Return the (x, y) coordinate for the center point of the cell that contains the specified text.  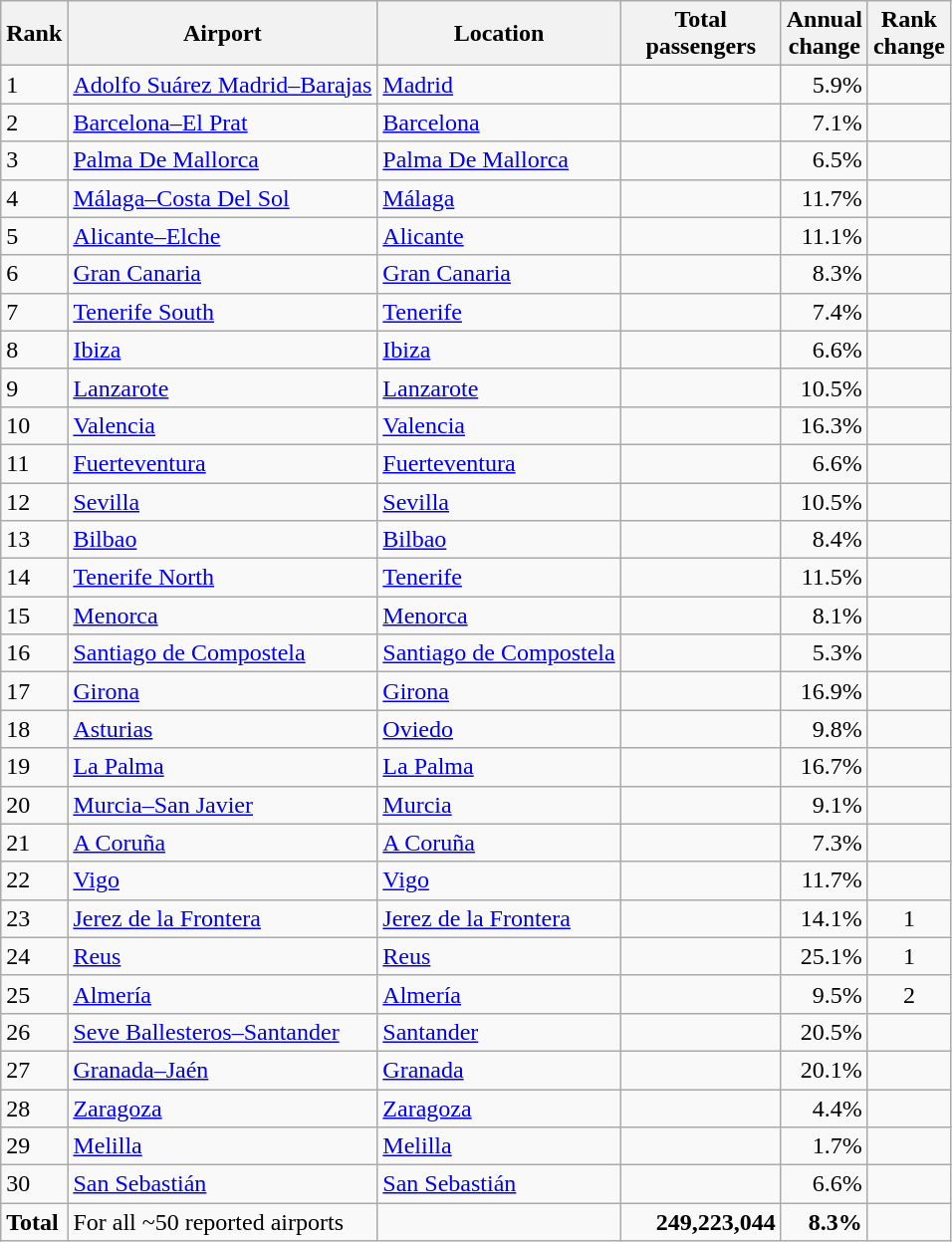
15 (34, 616)
Málaga–Costa Del Sol (223, 198)
Alicante–Elche (223, 236)
Barcelona (499, 123)
7.1% (825, 123)
Murcia (499, 805)
7 (34, 312)
21 (34, 843)
24 (34, 956)
29 (34, 1146)
Airport (223, 34)
For all ~50 reported airports (223, 1222)
8.4% (825, 540)
16 (34, 653)
Santander (499, 1032)
5.9% (825, 85)
16.7% (825, 767)
26 (34, 1032)
Tenerife North (223, 578)
28 (34, 1109)
5 (34, 236)
11 (34, 463)
Oviedo (499, 729)
Rankchange (908, 34)
20.1% (825, 1070)
5.3% (825, 653)
Rank (34, 34)
Granada–Jaén (223, 1070)
27 (34, 1070)
30 (34, 1184)
Alicante (499, 236)
Location (499, 34)
25.1% (825, 956)
16.3% (825, 425)
4.4% (825, 1109)
9 (34, 387)
Murcia–San Javier (223, 805)
22 (34, 880)
9.8% (825, 729)
16.9% (825, 691)
14 (34, 578)
11.1% (825, 236)
4 (34, 198)
Madrid (499, 85)
13 (34, 540)
11.5% (825, 578)
14.1% (825, 918)
Adolfo Suárez Madrid–Barajas (223, 85)
Annualchange (825, 34)
6 (34, 274)
17 (34, 691)
Asturias (223, 729)
20 (34, 805)
9.1% (825, 805)
8 (34, 350)
Málaga (499, 198)
19 (34, 767)
Tenerife South (223, 312)
9.5% (825, 994)
3 (34, 160)
Total (34, 1222)
6.5% (825, 160)
Totalpassengers (701, 34)
18 (34, 729)
7.4% (825, 312)
7.3% (825, 843)
Seve Ballesteros–Santander (223, 1032)
23 (34, 918)
249,223,044 (701, 1222)
8.1% (825, 616)
Granada (499, 1070)
25 (34, 994)
12 (34, 501)
1.7% (825, 1146)
Barcelona–El Prat (223, 123)
10 (34, 425)
20.5% (825, 1032)
